Extract the [X, Y] coordinate from the center of the cell holding the provided text.  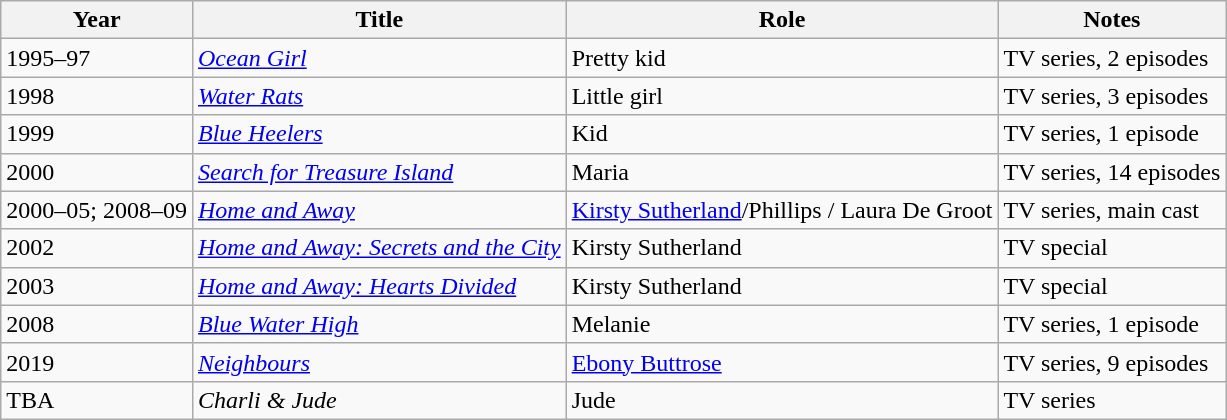
Pretty kid [782, 58]
Charli & Jude [379, 400]
TV series, 3 episodes [1112, 96]
1998 [97, 96]
Jude [782, 400]
Title [379, 20]
Ocean Girl [379, 58]
Ebony Buttrose [782, 362]
Blue Water High [379, 324]
2000–05; 2008–09 [97, 210]
Water Rats [379, 96]
TV series, main cast [1112, 210]
TV series, 14 episodes [1112, 172]
Year [97, 20]
1999 [97, 134]
Blue Heelers [379, 134]
TBA [97, 400]
Home and Away: Secrets and the City [379, 248]
TV series, 9 episodes [1112, 362]
Role [782, 20]
2008 [97, 324]
Kirsty Sutherland/Phillips / Laura De Groot [782, 210]
2000 [97, 172]
Kid [782, 134]
Home and Away: Hearts Divided [379, 286]
Melanie [782, 324]
2002 [97, 248]
TV series [1112, 400]
2019 [97, 362]
Home and Away [379, 210]
Maria [782, 172]
1995–97 [97, 58]
Notes [1112, 20]
TV series, 2 episodes [1112, 58]
Little girl [782, 96]
Neighbours [379, 362]
2003 [97, 286]
Search for Treasure Island [379, 172]
